Locate the cell with the specified text and output its [x, y] center coordinate. 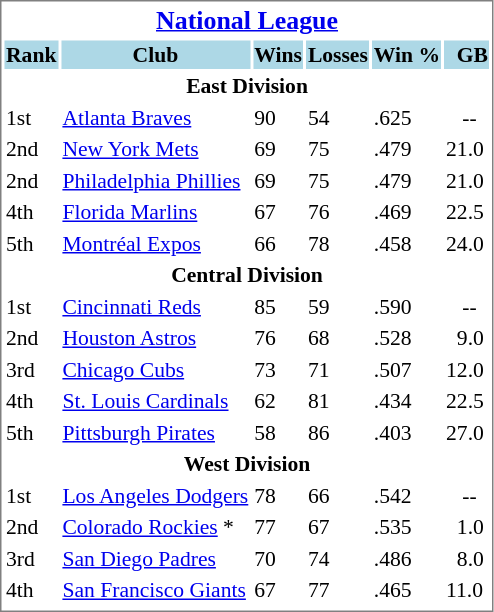
Rank [30, 54]
12.0 [468, 370]
.625 [406, 118]
.434 [406, 401]
San Francisco Giants [156, 590]
Losses [338, 54]
24.0 [468, 244]
Atlanta Braves [156, 118]
58 [278, 432]
Montréal Expos [156, 244]
.528 [406, 338]
Los Angeles Dodgers [156, 496]
Houston Astros [156, 338]
.458 [406, 244]
Club [156, 54]
73 [278, 370]
27.0 [468, 432]
.535 [406, 527]
.486 [406, 558]
9.0 [468, 338]
.542 [406, 496]
90 [278, 118]
Chicago Cubs [156, 370]
.465 [406, 590]
Philadelphia Phillies [156, 180]
11.0 [468, 590]
Florida Marlins [156, 212]
St. Louis Cardinals [156, 401]
Win % [406, 54]
Colorado Rockies * [156, 527]
1.0 [468, 527]
85 [278, 306]
8.0 [468, 558]
70 [278, 558]
62 [278, 401]
Central Division [246, 275]
West Division [246, 464]
Pittsburgh Pirates [156, 432]
Wins [278, 54]
National League [246, 20]
GB [468, 54]
Cincinnati Reds [156, 306]
54 [338, 118]
.507 [406, 370]
.590 [406, 306]
.403 [406, 432]
.469 [406, 212]
East Division [246, 86]
San Diego Padres [156, 558]
59 [338, 306]
New York Mets [156, 149]
71 [338, 370]
74 [338, 558]
86 [338, 432]
68 [338, 338]
81 [338, 401]
